From the cell containing the given text, extract its center point as [x, y] coordinate. 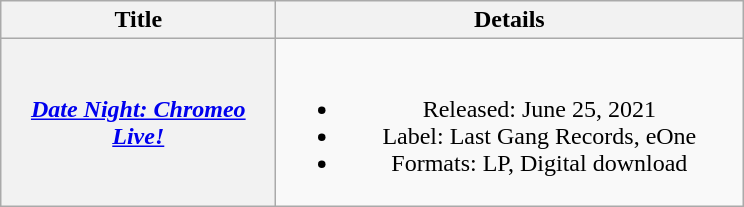
Title [138, 20]
Released: June 25, 2021Label: Last Gang Records, eOneFormats: LP, Digital download [510, 122]
Details [510, 20]
Date Night: Chromeo Live! [138, 122]
